Detect which cell encompasses the target text, then output its (x, y) center coordinate. 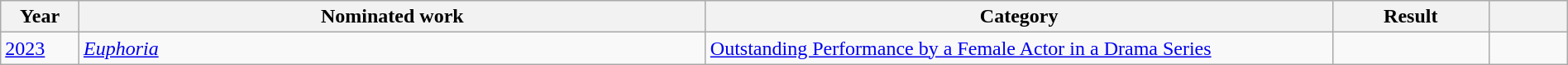
Category (1019, 17)
Result (1411, 17)
Outstanding Performance by a Female Actor in a Drama Series (1019, 48)
Nominated work (392, 17)
Euphoria (392, 48)
Year (40, 17)
2023 (40, 48)
